Scan for the cell matching the given text and deliver its (x, y) coordinate at center. 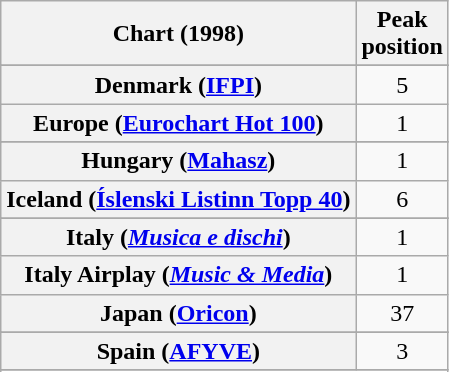
Chart (1998) (178, 34)
Europe (Eurochart Hot 100) (178, 123)
3 (402, 351)
Japan (Oricon) (178, 313)
Spain (AFYVE) (178, 351)
Italy Airplay (Music & Media) (178, 275)
Iceland (Íslenski Listinn Topp 40) (178, 199)
Italy (Musica e dischi) (178, 237)
5 (402, 85)
Peakposition (402, 34)
37 (402, 313)
6 (402, 199)
Denmark (IFPI) (178, 85)
Hungary (Mahasz) (178, 161)
